Locate the cell with the specified text and output its (X, Y) center coordinate. 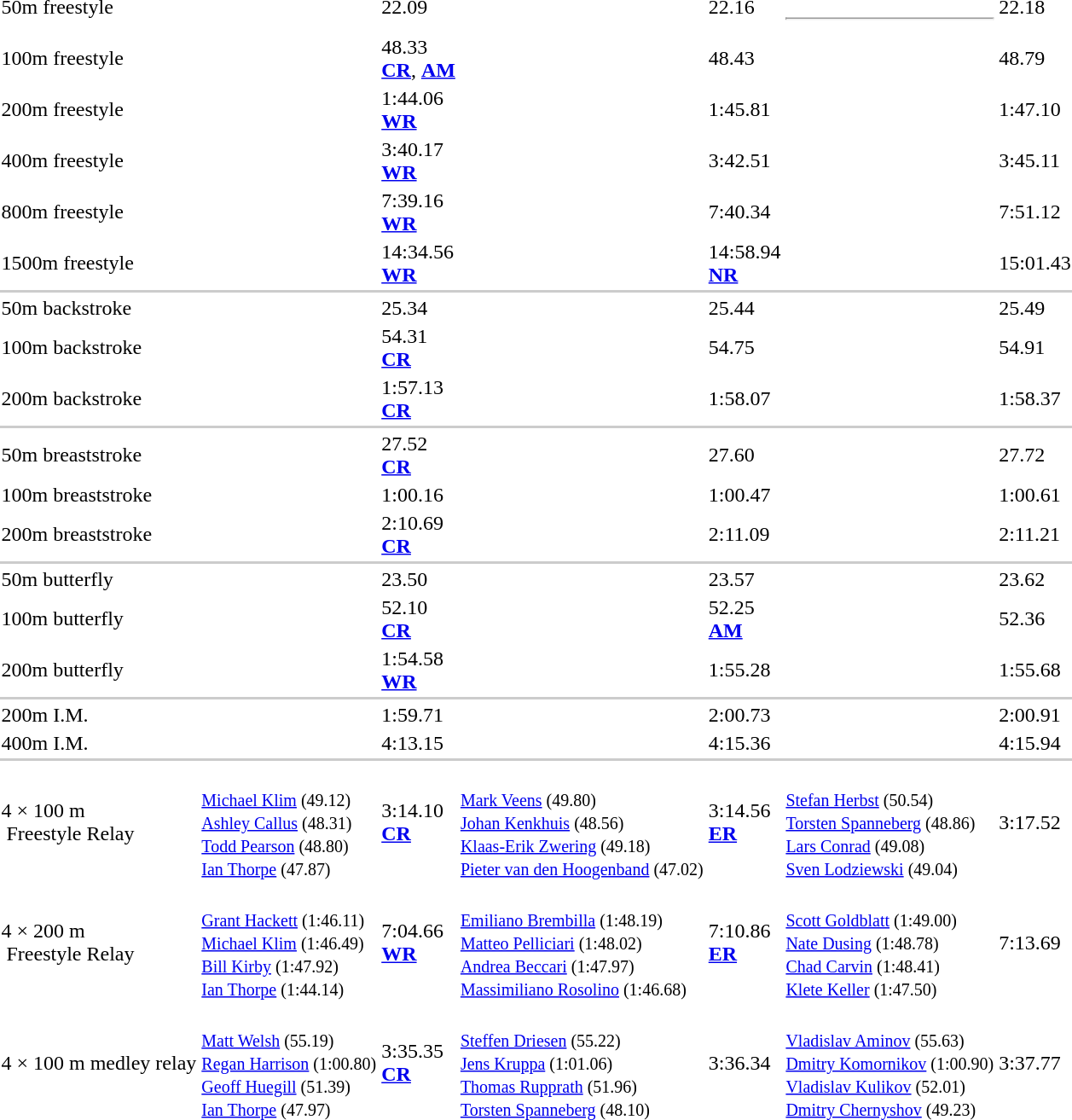
Michael Klim (49.12)Ashley Callus (48.31)Todd Pearson (48.80)Ian Thorpe (47.87) (289, 822)
7:39.16 WR (419, 212)
100m freestyle (99, 58)
400m I.M. (99, 743)
200m butterfly (99, 670)
Mark Veens (49.80)Johan Kenkhuis (48.56)Klaas-Erik Zwering (49.18)Pieter van den Hoogenband (47.02) (582, 822)
4 × 100 m Freestyle Relay (99, 822)
100m backstroke (99, 348)
3:14.56ER (745, 822)
4:13.15 (419, 743)
1:55.28 (745, 670)
14:34.56 WR (419, 263)
1:00.47 (745, 495)
1:00.16 (419, 495)
1:59.71 (419, 715)
2:11.09 (745, 534)
1:54.58 WR (419, 670)
50m backstroke (99, 308)
54.31CR (419, 348)
25.34 (419, 308)
3:14.10CR (419, 822)
800m freestyle (99, 212)
54.75 (745, 348)
14:58.94 NR (745, 263)
1:45.81 (745, 109)
3:40.17 WR (419, 160)
Grant Hackett (1:46.11)Michael Klim (1:46.49)Bill Kirby (1:47.92)Ian Thorpe (1:44.14) (289, 943)
1:44.06 WR (419, 109)
3:42.51 (745, 160)
50m butterfly (99, 579)
1500m freestyle (99, 263)
Stefan Herbst (50.54)Torsten Spanneberg (48.86)Lars Conrad (49.08)Sven Lodziewski (49.04) (890, 822)
52.25 AM (745, 619)
23.50 (419, 579)
7:40.34 (745, 212)
25.44 (745, 308)
200m backstroke (99, 399)
1:57.13 CR (419, 399)
48.33CR, AM (419, 58)
4:15.36 (745, 743)
7:10.86ER (745, 943)
200m breaststroke (99, 534)
23.57 (745, 579)
2:00.73 (745, 715)
Emiliano Brembilla (1:48.19)Matteo Pelliciari (1:48.02)Andrea Beccari (1:47.97)Massimiliano Rosolino (1:46.68) (582, 943)
7:04.66 WR (419, 943)
27.60 (745, 456)
52.10 CR (419, 619)
200m I.M. (99, 715)
48.43 (745, 58)
27.52 CR (419, 456)
100m breaststroke (99, 495)
50m breaststroke (99, 456)
400m freestyle (99, 160)
1:58.07 (745, 399)
100m butterfly (99, 619)
4 × 200 m Freestyle Relay (99, 943)
Scott Goldblatt (1:49.00)Nate Dusing (1:48.78)Chad Carvin (1:48.41)Klete Keller (1:47.50) (890, 943)
2:10.69 CR (419, 534)
200m freestyle (99, 109)
